Extract the (x, y) coordinate from the center of the cell holding the provided text.  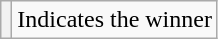
Indicates the winner (115, 20)
